Scan for the cell matching the given text and deliver its (x, y) coordinate at center. 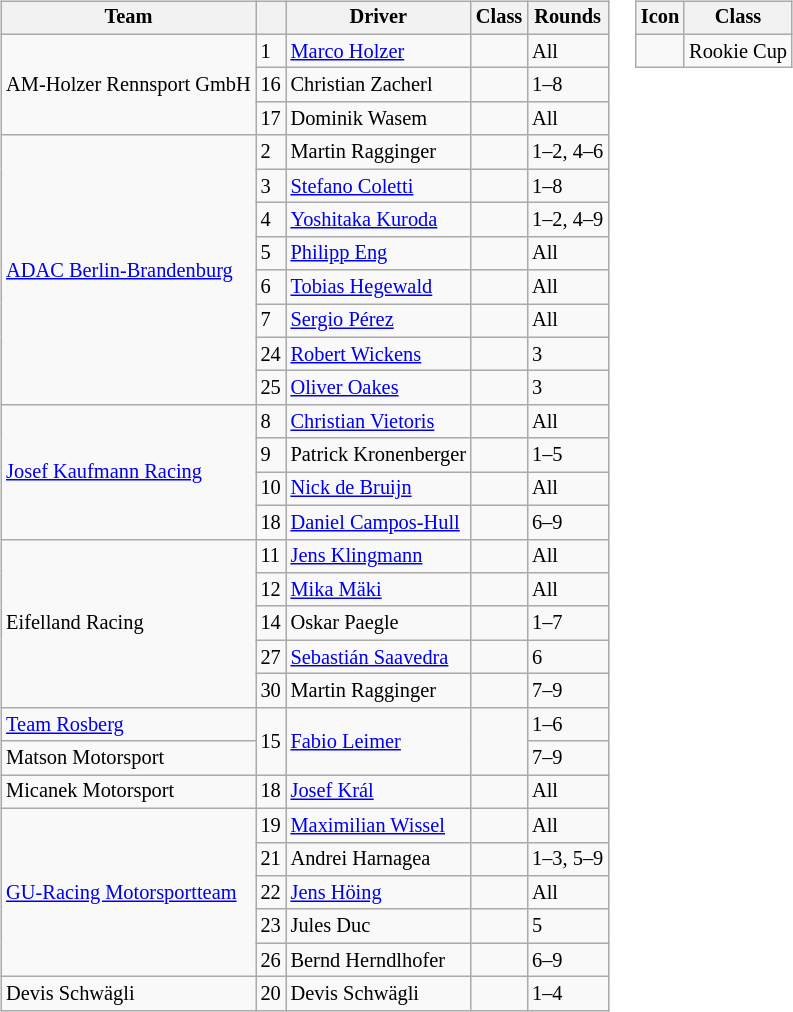
15 (271, 740)
14 (271, 623)
1–2, 4–6 (568, 152)
GU-Racing Motorsportteam (128, 892)
Rookie Cup (738, 51)
Fabio Leimer (378, 740)
Micanek Motorsport (128, 792)
Patrick Kronenberger (378, 455)
30 (271, 691)
Nick de Bruijn (378, 489)
9 (271, 455)
Oliver Oakes (378, 388)
2 (271, 152)
AM-Holzer Rennsport GmbH (128, 84)
Yoshitaka Kuroda (378, 220)
7 (271, 321)
24 (271, 354)
Team Rosberg (128, 724)
Andrei Harnagea (378, 859)
Jens Höing (378, 893)
Josef Král (378, 792)
12 (271, 590)
Team (128, 18)
Mika Mäki (378, 590)
Matson Motorsport (128, 758)
21 (271, 859)
Dominik Wasem (378, 119)
ADAC Berlin-Brandenburg (128, 270)
Sergio Pérez (378, 321)
Christian Zacherl (378, 85)
20 (271, 994)
22 (271, 893)
Icon (660, 18)
25 (271, 388)
1 (271, 51)
Rounds (568, 18)
Jens Klingmann (378, 556)
26 (271, 960)
1–4 (568, 994)
1–2, 4–9 (568, 220)
Driver (378, 18)
8 (271, 422)
Robert Wickens (378, 354)
Christian Vietoris (378, 422)
Daniel Campos-Hull (378, 522)
Maximilian Wissel (378, 825)
23 (271, 926)
Philipp Eng (378, 253)
19 (271, 825)
Marco Holzer (378, 51)
Oskar Paegle (378, 623)
Eifelland Racing (128, 623)
Jules Duc (378, 926)
Josef Kaufmann Racing (128, 472)
Stefano Coletti (378, 186)
1–6 (568, 724)
10 (271, 489)
4 (271, 220)
1–5 (568, 455)
17 (271, 119)
Sebastián Saavedra (378, 657)
Tobias Hegewald (378, 287)
16 (271, 85)
Bernd Herndlhofer (378, 960)
27 (271, 657)
11 (271, 556)
1–3, 5–9 (568, 859)
1–7 (568, 623)
